Return (x, y) of the center of cell containing provided text 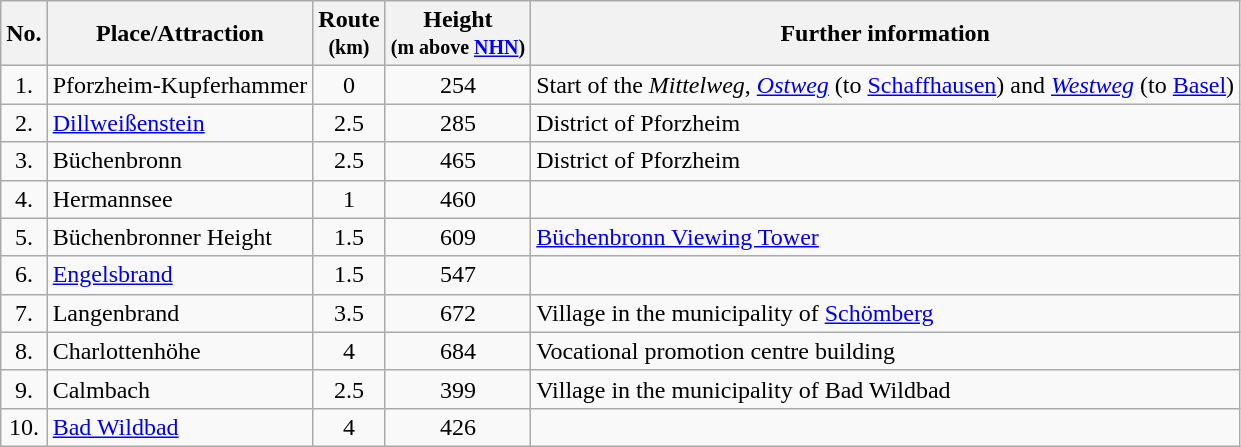
1 (349, 199)
8. (24, 351)
Hermannsee (180, 199)
285 (458, 123)
Engelsbrand (180, 275)
Pforzheim-Kupferhammer (180, 85)
Charlottenhöhe (180, 351)
672 (458, 313)
3.5 (349, 313)
684 (458, 351)
Bad Wildbad (180, 427)
Dillweißenstein (180, 123)
460 (458, 199)
Vocational promotion centre building (886, 351)
Further information (886, 34)
Village in the municipality of Schömberg (886, 313)
10. (24, 427)
No. (24, 34)
4. (24, 199)
2. (24, 123)
426 (458, 427)
0 (349, 85)
3. (24, 161)
9. (24, 389)
Route (km) (349, 34)
Büchenbronn (180, 161)
547 (458, 275)
Langenbrand (180, 313)
609 (458, 237)
Place/Attraction (180, 34)
Büchenbronner Height (180, 237)
Büchenbronn Viewing Tower (886, 237)
465 (458, 161)
7. (24, 313)
6. (24, 275)
254 (458, 85)
Village in the municipality of Bad Wildbad (886, 389)
Height (m above NHN) (458, 34)
1. (24, 85)
Start of the Mittelweg, Ostweg (to Schaffhausen) and Westweg (to Basel) (886, 85)
Calmbach (180, 389)
5. (24, 237)
399 (458, 389)
